Scan for the cell matching the given text and deliver its [X, Y] coordinate at center. 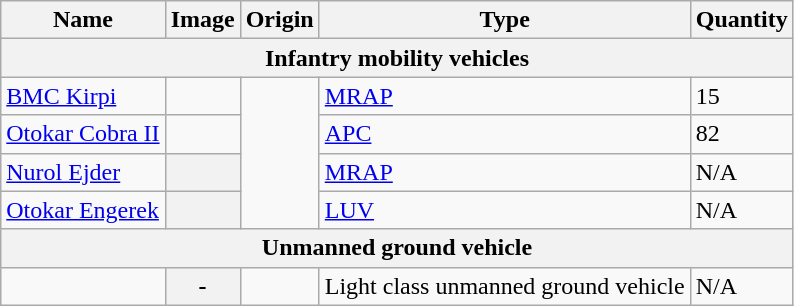
Light class unmanned ground vehicle [504, 286]
15 [742, 96]
Otokar Engerek [83, 210]
Image [202, 20]
APC [504, 134]
Nurol Ejder [83, 172]
BMC Kirpi [83, 96]
Otokar Cobra II [83, 134]
LUV [504, 210]
Origin [280, 20]
- [202, 286]
Infantry mobility vehicles [398, 58]
Type [504, 20]
82 [742, 134]
Unmanned ground vehicle [398, 248]
Quantity [742, 20]
Name [83, 20]
